Capture the cell that displays the provided text and extract its [X, Y] central coordinate. 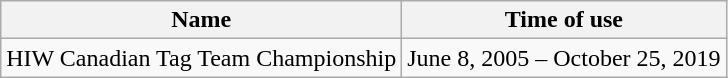
HIW Canadian Tag Team Championship [202, 58]
June 8, 2005 – October 25, 2019 [564, 58]
Name [202, 20]
Time of use [564, 20]
